Capture the cell that displays the provided text and extract its (x, y) central coordinate. 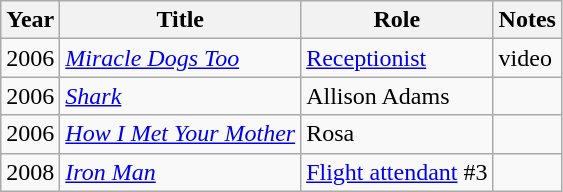
Receptionist (397, 58)
Iron Man (180, 172)
Year (30, 20)
2008 (30, 172)
Flight attendant #3 (397, 172)
Allison Adams (397, 96)
Rosa (397, 134)
video (527, 58)
Miracle Dogs Too (180, 58)
Shark (180, 96)
Notes (527, 20)
How I Met Your Mother (180, 134)
Title (180, 20)
Role (397, 20)
